Return the [x, y] coordinate for the center point of the cell that contains the specified text.  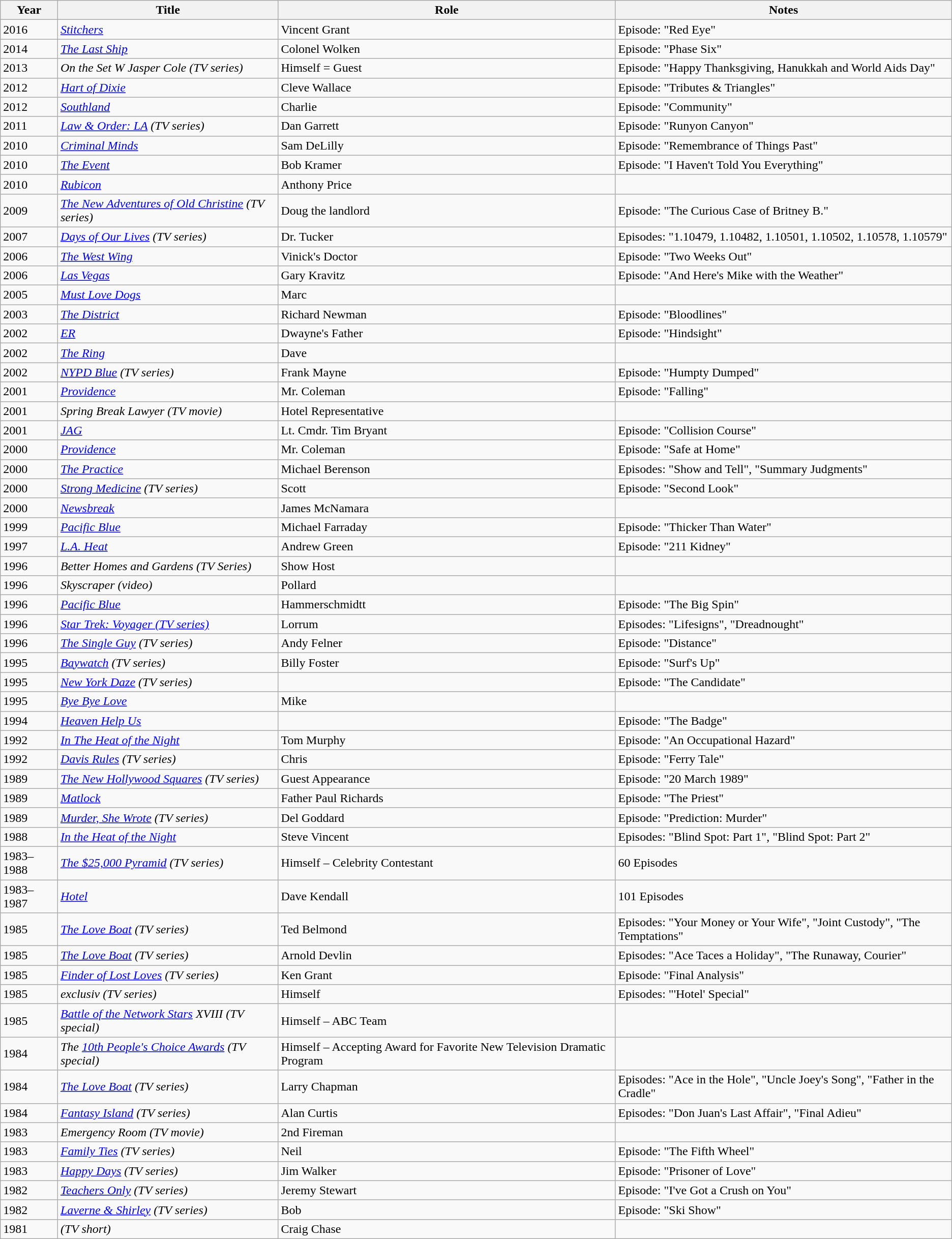
Episode: "Hindsight" [783, 334]
1994 [29, 721]
Episode: "Two Weeks Out" [783, 256]
Battle of the Network Stars XVIII (TV special) [168, 1020]
Episode: "I Haven't Told You Everything" [783, 165]
Dan Garrett [447, 126]
The West Wing [168, 256]
2013 [29, 68]
Bob Kramer [447, 165]
Episode: "The Curious Case of Britney B." [783, 211]
1988 [29, 837]
Episodes: "Blind Spot: Part 1", "Blind Spot: Part 2" [783, 837]
Murder, She Wrote (TV series) [168, 817]
The $25,000 Pyramid (TV series) [168, 863]
2011 [29, 126]
The Ring [168, 353]
Fantasy Island (TV series) [168, 1113]
Tom Murphy [447, 740]
Strong Medicine (TV series) [168, 488]
Scott [447, 488]
Teachers Only (TV series) [168, 1190]
Episode: "Happy Thanksgiving, Hanukkah and World Aids Day" [783, 68]
Episode: "Remembrance of Things Past" [783, 145]
Himself – Accepting Award for Favorite New Television Dramatic Program [447, 1054]
Michael Farraday [447, 527]
Father Paul Richards [447, 798]
Del Goddard [447, 817]
Las Vegas [168, 276]
The Practice [168, 469]
Hotel Representative [447, 411]
2005 [29, 295]
ER [168, 334]
Star Trek: Voyager (TV series) [168, 624]
Lt. Cmdr. Tim Bryant [447, 430]
Himself = Guest [447, 68]
Episode: "An Occupational Hazard" [783, 740]
Himself [447, 994]
Episode: "Falling" [783, 392]
Larry Chapman [447, 1086]
Heaven Help Us [168, 721]
Episodes: "Don Juan's Last Affair", "Final Adieu" [783, 1113]
Episodes: "Ace in the Hole", "Uncle Joey's Song", "Father in the Cradle" [783, 1086]
Episode: "20 March 1989" [783, 779]
New York Daze (TV series) [168, 682]
Title [168, 10]
Charlie [447, 107]
Marc [447, 295]
Michael Berenson [447, 469]
Ted Belmond [447, 930]
Family Ties (TV series) [168, 1152]
Episodes: "Lifesigns", "Dreadnought" [783, 624]
Cleve Wallace [447, 87]
Neil [447, 1152]
JAG [168, 430]
The District [168, 314]
Episode: "Ferry Tale" [783, 759]
2nd Fireman [447, 1132]
James McNamara [447, 508]
60 Episodes [783, 863]
Episode: "Second Look" [783, 488]
Better Homes and Gardens (TV Series) [168, 566]
Spring Break Lawyer (TV movie) [168, 411]
2003 [29, 314]
Must Love Dogs [168, 295]
Emergency Room (TV movie) [168, 1132]
Hotel [168, 896]
Role [447, 10]
The 10th People's Choice Awards (TV special) [168, 1054]
Himself – ABC Team [447, 1020]
1983–1987 [29, 896]
2009 [29, 211]
Richard Newman [447, 314]
Episode: "Thicker Than Water" [783, 527]
Baywatch (TV series) [168, 663]
Episode: "The Priest" [783, 798]
NYPD Blue (TV series) [168, 372]
Newsbreak [168, 508]
Episode: "The Badge" [783, 721]
Episode: "And Here's Mike with the Weather" [783, 276]
Days of Our Lives (TV series) [168, 237]
Episode: "Runyon Canyon" [783, 126]
Episodes: "Your Money or Your Wife", "Joint Custody", "The Temptations" [783, 930]
Southland [168, 107]
The Single Guy (TV series) [168, 643]
2014 [29, 49]
Davis Rules (TV series) [168, 759]
Episode: "Prisoner of Love" [783, 1171]
Finder of Lost Loves (TV series) [168, 975]
Bob [447, 1209]
1981 [29, 1229]
Jeremy Stewart [447, 1190]
Episode: "Bloodlines" [783, 314]
Colonel Wolken [447, 49]
Notes [783, 10]
Pollard [447, 585]
Episode: "I've Got a Crush on You" [783, 1190]
Steve Vincent [447, 837]
Craig Chase [447, 1229]
2007 [29, 237]
(TV short) [168, 1229]
Episode: "Safe at Home" [783, 450]
1999 [29, 527]
Episode: "Ski Show" [783, 1209]
Episode: "Prediction: Murder" [783, 817]
Hart of Dixie [168, 87]
Episode: "The Candidate" [783, 682]
Vinick's Doctor [447, 256]
Ken Grant [447, 975]
Episode: "Phase Six" [783, 49]
Dave [447, 353]
Doug the landlord [447, 211]
Guest Appearance [447, 779]
Episode: "Tributes & Triangles" [783, 87]
The Last Ship [168, 49]
Dave Kendall [447, 896]
Year [29, 10]
Gary Kravitz [447, 276]
exclusiv (TV series) [168, 994]
Happy Days (TV series) [168, 1171]
Laverne & Shirley (TV series) [168, 1209]
Anthony Price [447, 184]
Episode: "The Fifth Wheel" [783, 1152]
Episodes: "'Hotel' Special" [783, 994]
Criminal Minds [168, 145]
Episode: "Surf's Up" [783, 663]
Hammerschmidtt [447, 605]
Frank Mayne [447, 372]
On the Set W Jasper Cole (TV series) [168, 68]
Dwayne's Father [447, 334]
Stitchers [168, 29]
Lorrum [447, 624]
Episode: "Distance" [783, 643]
Episode: "Collision Course" [783, 430]
Show Host [447, 566]
Rubicon [168, 184]
Skyscraper (video) [168, 585]
Law & Order: LA (TV series) [168, 126]
Episode: "Humpty Dumped" [783, 372]
Andy Felner [447, 643]
Episodes: "Ace Taces a Holiday", "The Runaway, Courier" [783, 956]
101 Episodes [783, 896]
Episodes: "Show and Tell", "Summary Judgments" [783, 469]
Episode: "211 Kidney" [783, 546]
Episode: "Red Eye" [783, 29]
Vincent Grant [447, 29]
Sam DeLilly [447, 145]
Andrew Green [447, 546]
Jim Walker [447, 1171]
Episode: "The Big Spin" [783, 605]
1983–1988 [29, 863]
Bye Bye Love [168, 701]
Dr. Tucker [447, 237]
Arnold Devlin [447, 956]
Episodes: "1.10479, 1.10482, 1.10501, 1.10502, 1.10578, 1.10579" [783, 237]
Billy Foster [447, 663]
2016 [29, 29]
In The Heat of the Night [168, 740]
Chris [447, 759]
1997 [29, 546]
Matlock [168, 798]
The New Hollywood Squares (TV series) [168, 779]
Himself – Celebrity Contestant [447, 863]
The Event [168, 165]
Mike [447, 701]
The New Adventures of Old Christine (TV series) [168, 211]
In the Heat of the Night [168, 837]
Alan Curtis [447, 1113]
L.A. Heat [168, 546]
Episode: "Final Analysis" [783, 975]
Episode: "Community" [783, 107]
